Locate the cell with the specified text and output its [x, y] center coordinate. 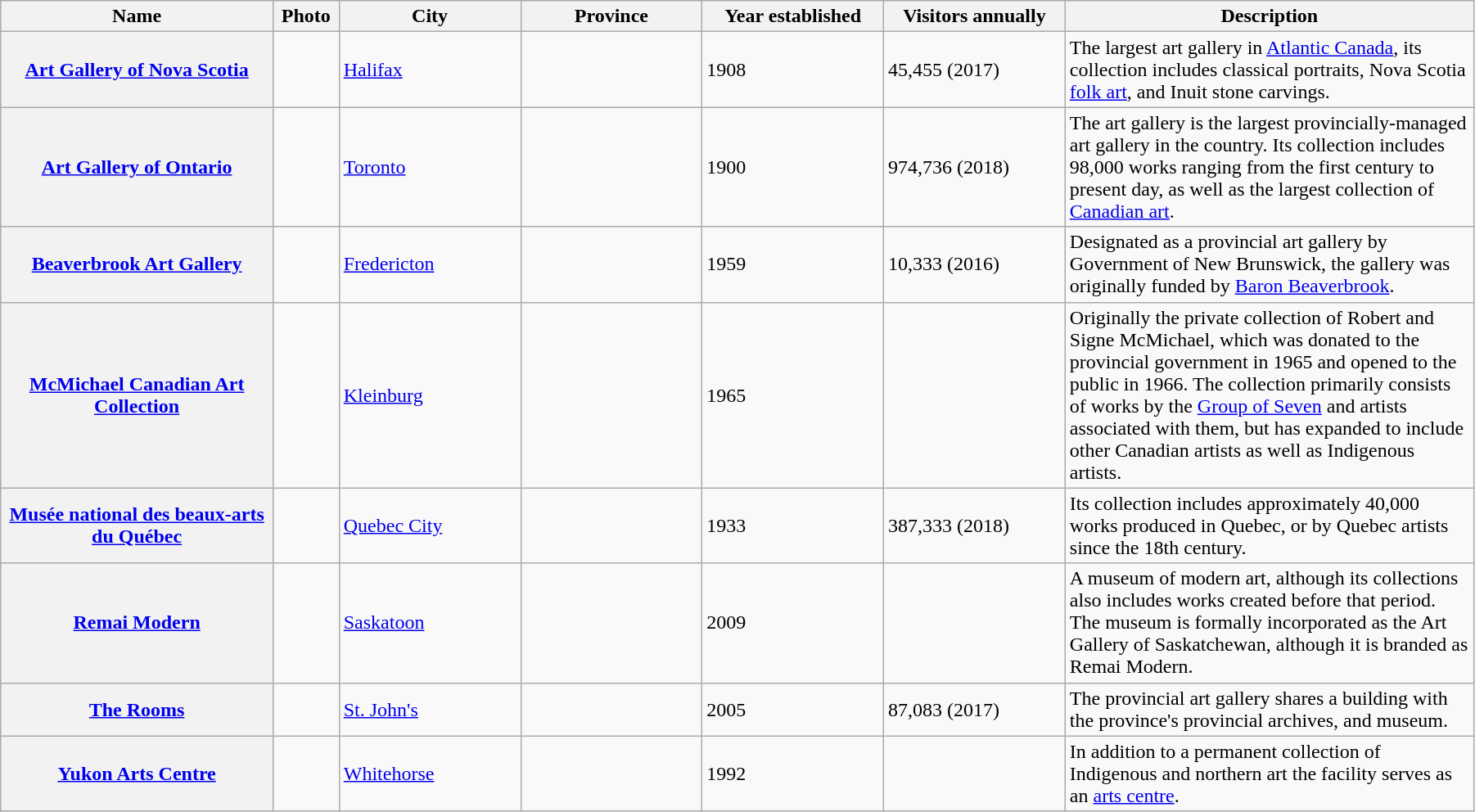
Designated as a provincial art gallery by Government of New Brunswick, the gallery was originally funded by Baron Beaverbrook. [1269, 264]
McMichael Canadian Art Collection [138, 395]
10,333 (2016) [975, 264]
Remai Modern [138, 623]
The Rooms [138, 709]
Whitehorse [430, 774]
1908 [793, 70]
Fredericton [430, 264]
1900 [793, 167]
Toronto [430, 167]
974,736 (2018) [975, 167]
1992 [793, 774]
1959 [793, 264]
Photo [306, 16]
1965 [793, 395]
Description [1269, 16]
Art Gallery of Nova Scotia [138, 70]
St. John's [430, 709]
Name [138, 16]
Beaverbrook Art Gallery [138, 264]
Visitors annually [975, 16]
Province [611, 16]
City [430, 16]
2005 [793, 709]
87,083 (2017) [975, 709]
45,455 (2017) [975, 70]
Musée national des beaux-arts du Québec [138, 526]
Yukon Arts Centre [138, 774]
In addition to a permanent collection of Indigenous and northern art the facility serves as an arts centre. [1269, 774]
Quebec City [430, 526]
Saskatoon [430, 623]
Year established [793, 16]
Its collection includes approximately 40,000 works produced in Quebec, or by Quebec artists since the 18th century. [1269, 526]
Art Gallery of Ontario [138, 167]
Halifax [430, 70]
Kleinburg [430, 395]
1933 [793, 526]
387,333 (2018) [975, 526]
2009 [793, 623]
The provincial art gallery shares a building with the province's provincial archives, and museum. [1269, 709]
The largest art gallery in Atlantic Canada, its collection includes classical portraits, Nova Scotia folk art, and Inuit stone carvings. [1269, 70]
